Determine the [x, y] coordinate at the center of the cell enclosing the given text.  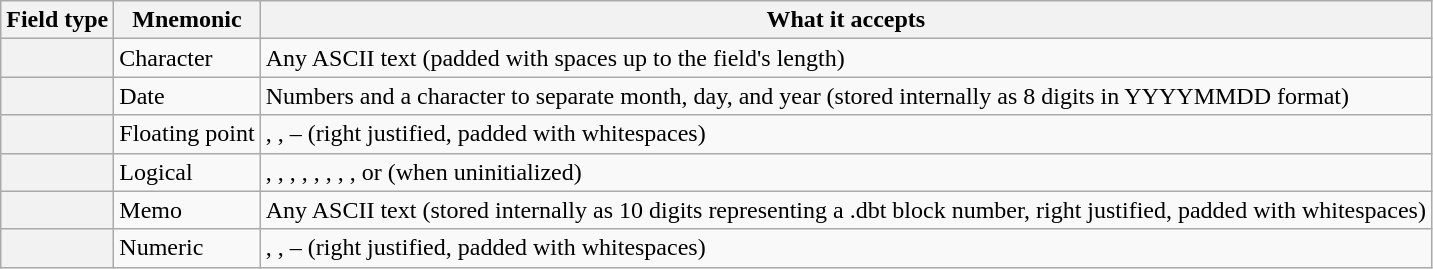
Field type [58, 20]
Mnemonic [187, 20]
Memo [187, 210]
Numbers and a character to separate month, day, and year (stored internally as 8 digits in YYYYMMDD format) [846, 96]
What it accepts [846, 20]
Numeric [187, 248]
Character [187, 58]
Any ASCII text (stored internally as 10 digits representing a .dbt block number, right justified, padded with whitespaces) [846, 210]
Floating point [187, 134]
, , , , , , , , or (when uninitialized) [846, 172]
Logical [187, 172]
Any ASCII text (padded with spaces up to the field's length) [846, 58]
Date [187, 96]
